For the text-containing cell, return its midpoint in (x, y) coordinate format. 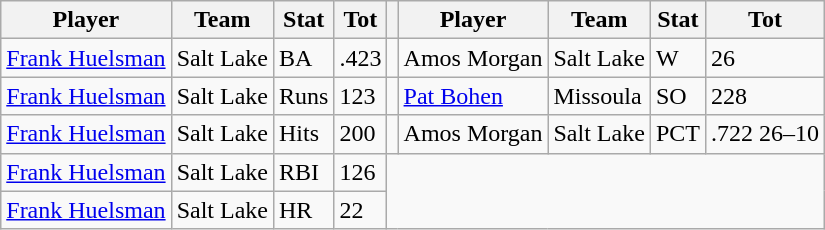
22 (360, 210)
.722 26–10 (764, 134)
Missoula (599, 96)
SO (678, 96)
HR (303, 210)
26 (764, 58)
PCT (678, 134)
Pat Bohen (473, 96)
228 (764, 96)
126 (360, 172)
Hits (303, 134)
RBI (303, 172)
Runs (303, 96)
123 (360, 96)
BA (303, 58)
.423 (360, 58)
200 (360, 134)
W (678, 58)
